Find where the given text appears and provide that cell's center as [x, y] coordinate. 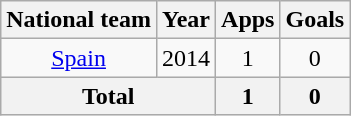
Goals [315, 20]
Apps [248, 20]
Total [108, 96]
National team [79, 20]
Spain [79, 58]
2014 [186, 58]
Year [186, 20]
